Capture the cell that displays the provided text and extract its (X, Y) central coordinate. 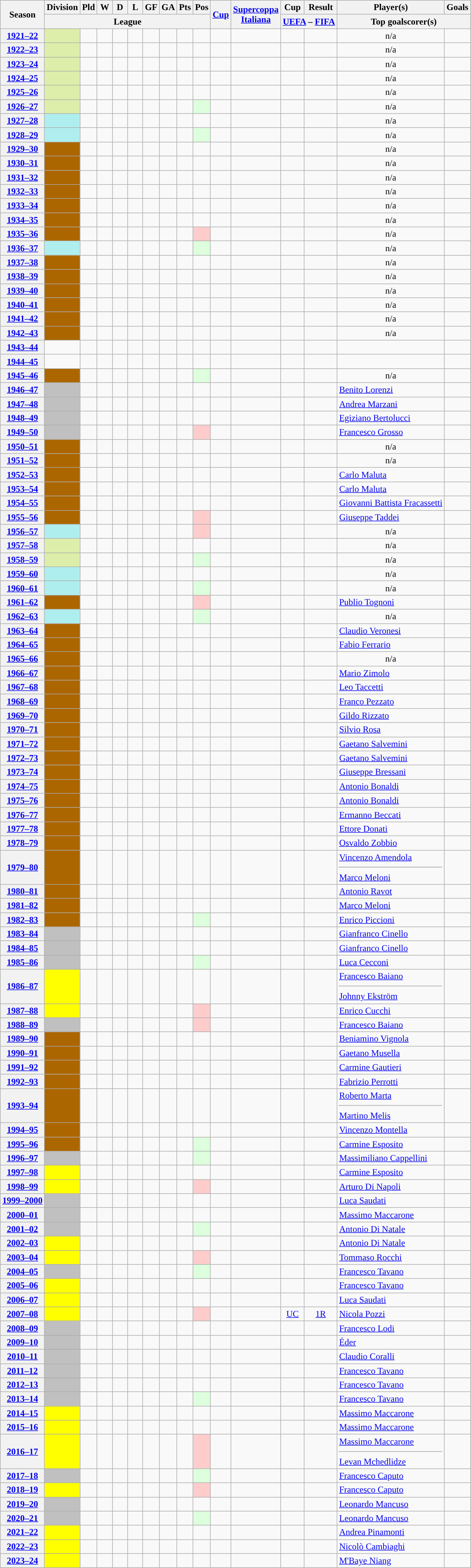
1987–88 (22, 1011)
2004–05 (22, 1271)
2007–08 (22, 1314)
2015–16 (22, 1427)
1943–44 (22, 347)
Nicola Pozzi (391, 1314)
1997–98 (22, 1172)
Benito Lorenzi (391, 390)
1967–68 (22, 687)
1970–71 (22, 730)
1934–35 (22, 220)
Giovanni Battista Fracassetti (391, 503)
1940–41 (22, 305)
Osvaldo Zobbio (391, 843)
1980–81 (22, 892)
1977–78 (22, 829)
1939–40 (22, 291)
1952–53 (22, 475)
2016–17 (22, 1452)
1961–62 (22, 602)
1963–64 (22, 631)
1922–23 (22, 50)
1974–75 (22, 786)
1921–22 (22, 36)
Francesco Lodi (391, 1328)
1984–85 (22, 948)
1962–63 (22, 616)
1932–33 (22, 192)
1968–69 (22, 701)
Egiziano Bertolucci (391, 418)
1978–79 (22, 843)
1925–26 (22, 92)
Pos (202, 7)
Antonio Ravot (391, 892)
D (120, 7)
1950–51 (22, 447)
2008–09 (22, 1328)
Mario Zimolo (391, 673)
League (128, 22)
1991–92 (22, 1067)
2021–22 (22, 1532)
1998–99 (22, 1187)
1996–97 (22, 1158)
1976–77 (22, 815)
Arturo Di Napoli (391, 1187)
1994–95 (22, 1130)
1989–90 (22, 1039)
Claudio Coralli (391, 1356)
1955–56 (22, 517)
1924–25 (22, 78)
Fabio Ferrario (391, 645)
Marco Meloni (391, 906)
1981–82 (22, 906)
Beniamino Vignola (391, 1039)
UC (293, 1314)
1926–27 (22, 106)
2014–15 (22, 1413)
Season (22, 15)
GF (151, 7)
2020–21 (22, 1518)
Silvio Rosa (391, 730)
Goals (458, 7)
Gildo Rizzato (391, 716)
Andrea Pinamonti (391, 1532)
Pld (89, 7)
Andrea Marzani (391, 404)
Massimo Maccarone Levan Mchedlidze (391, 1452)
1946–47 (22, 390)
Enrico Cucchi (391, 1011)
1R (321, 1314)
M'Baye Niang (391, 1561)
Gaetano Musella (391, 1053)
Tommaso Rocchi (391, 1257)
2017–18 (22, 1476)
1947–48 (22, 404)
1937–38 (22, 262)
1966–67 (22, 673)
Leo Taccetti (391, 687)
1983–84 (22, 934)
2006–07 (22, 1300)
1931–32 (22, 177)
1986–87 (22, 986)
Fabrizio Perrotti (391, 1081)
W (105, 7)
Player(s) (391, 7)
1957–58 (22, 545)
1954–55 (22, 503)
Top goalscorer(s) (404, 22)
Roberto Marta Martino Melis (391, 1105)
1945–46 (22, 375)
Giuseppe Taddei (391, 517)
1958–59 (22, 560)
Éder (391, 1342)
1990–91 (22, 1053)
2022–23 (22, 1546)
Publio Tognoni (391, 602)
GA (168, 7)
1928–29 (22, 135)
2012–13 (22, 1385)
1973–74 (22, 772)
Giuseppe Bressani (391, 772)
Francesco Baiano (391, 1025)
1979–80 (22, 867)
Claudio Veronesi (391, 631)
1938–39 (22, 276)
1999–2000 (22, 1201)
1975–76 (22, 800)
Massimiliano Cappellini (391, 1158)
Francesco Baiano Johnny Ekström (391, 986)
Vincenzo Amendola Marco Meloni (391, 867)
2019–20 (22, 1504)
2013–14 (22, 1399)
1959–60 (22, 574)
Ettore Donati (391, 829)
2011–12 (22, 1370)
1985–86 (22, 962)
1992–93 (22, 1081)
1982–83 (22, 920)
1923–24 (22, 64)
1944–45 (22, 361)
Franco Pezzato (391, 701)
1948–49 (22, 418)
Ermanno Beccati (391, 815)
1995–96 (22, 1144)
L (136, 7)
1965–66 (22, 659)
1942–43 (22, 333)
1930–31 (22, 163)
1972–73 (22, 758)
Luca Cecconi (391, 962)
1933–34 (22, 206)
1960–61 (22, 588)
Carmine Gautieri (391, 1067)
1941–42 (22, 319)
Division (63, 7)
1953–54 (22, 489)
2005–06 (22, 1286)
1956–57 (22, 531)
1993–94 (22, 1105)
2000–01 (22, 1215)
1964–65 (22, 645)
2018–19 (22, 1490)
Nicolò Cambiaghi (391, 1546)
1951–52 (22, 461)
2023–24 (22, 1561)
Supercoppa Italiana (256, 15)
Francesco Grosso (391, 432)
1969–70 (22, 716)
Vincenzo Montella (391, 1130)
2002–03 (22, 1243)
1936–37 (22, 248)
2003–04 (22, 1257)
1929–30 (22, 149)
Result (321, 7)
2001–02 (22, 1229)
1927–28 (22, 121)
Pts (185, 7)
2010–11 (22, 1356)
UEFA – FIFA (309, 22)
1971–72 (22, 744)
2009–10 (22, 1342)
1935–36 (22, 234)
1949–50 (22, 432)
1988–89 (22, 1025)
Enrico Piccioni (391, 920)
